Return the [x, y] coordinate for the center point of the cell that contains the specified text.  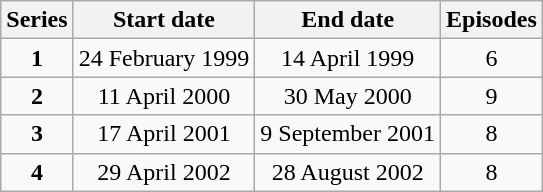
Episodes [492, 20]
Series [37, 20]
11 April 2000 [164, 96]
3 [37, 134]
14 April 1999 [348, 58]
24 February 1999 [164, 58]
9 [492, 96]
Start date [164, 20]
9 September 2001 [348, 134]
End date [348, 20]
30 May 2000 [348, 96]
2 [37, 96]
28 August 2002 [348, 172]
1 [37, 58]
29 April 2002 [164, 172]
4 [37, 172]
6 [492, 58]
17 April 2001 [164, 134]
